Search for the cell housing the specified text and yield its [X, Y] center coordinate. 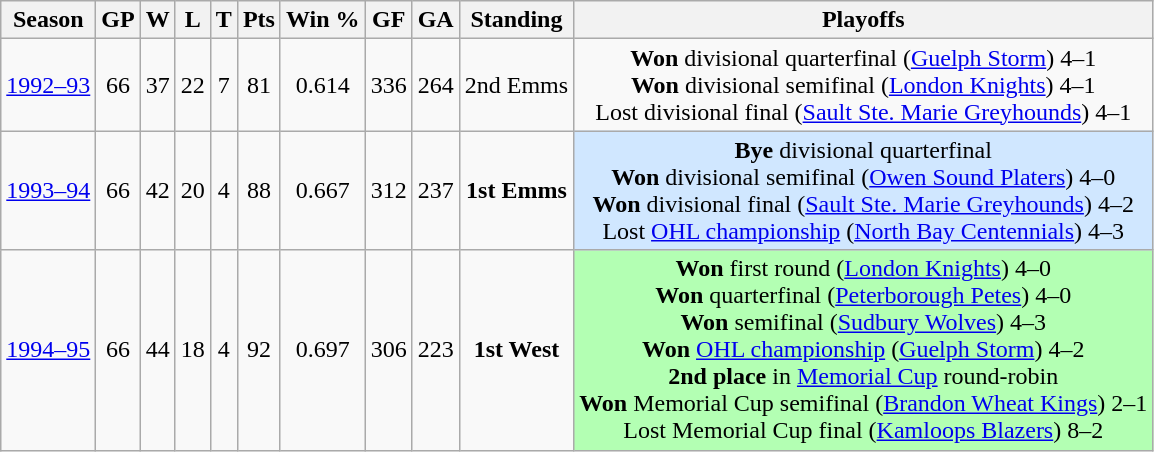
Season [48, 20]
1993–94 [48, 190]
37 [158, 85]
7 [224, 85]
GA [436, 20]
306 [388, 350]
336 [388, 85]
1994–95 [48, 350]
1992–93 [48, 85]
1st Emms [516, 190]
0.697 [322, 350]
20 [192, 190]
88 [258, 190]
T [224, 20]
237 [436, 190]
GP [118, 20]
223 [436, 350]
1st West [516, 350]
0.667 [322, 190]
GF [388, 20]
92 [258, 350]
Pts [258, 20]
Won divisional quarterfinal (Guelph Storm) 4–1Won divisional semifinal (London Knights) 4–1Lost divisional final (Sault Ste. Marie Greyhounds) 4–1 [864, 85]
Win % [322, 20]
264 [436, 85]
81 [258, 85]
42 [158, 190]
0.614 [322, 85]
18 [192, 350]
Playoffs [864, 20]
Standing [516, 20]
312 [388, 190]
L [192, 20]
2nd Emms [516, 85]
44 [158, 350]
W [158, 20]
22 [192, 85]
